Capture the cell that displays the provided text and extract its [x, y] central coordinate. 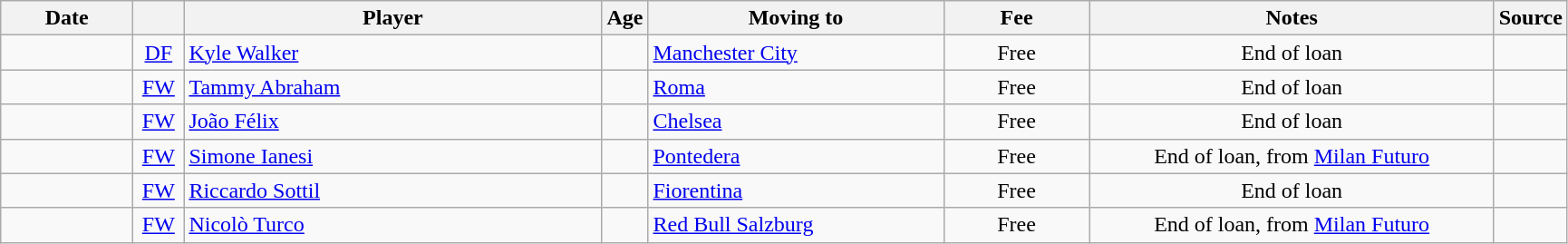
Red Bull Salzburg [796, 225]
Notes [1292, 18]
João Félix [393, 122]
Kyle Walker [393, 53]
Date [67, 18]
Player [393, 18]
Riccardo Sottil [393, 190]
Nicolò Turco [393, 225]
Chelsea [796, 122]
Manchester City [796, 53]
Pontedera [796, 156]
Source [1530, 18]
Fee [1017, 18]
Fiorentina [796, 190]
Tammy Abraham [393, 87]
Age [625, 18]
Simone Ianesi [393, 156]
DF [159, 53]
Moving to [796, 18]
Roma [796, 87]
